Provide the [x, y] coordinate of the cell's center where the given text is located.  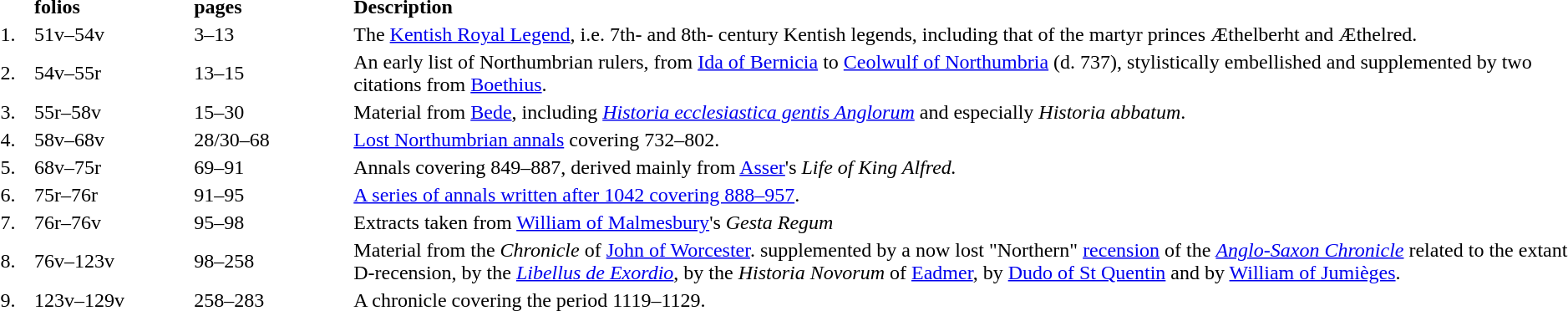
28/30–68 [271, 140]
91–95 [271, 195]
75r–76r [112, 195]
76v–123v [112, 261]
68v–75r [112, 167]
98–258 [271, 261]
58v–68v [112, 140]
95–98 [271, 222]
3–13 [271, 34]
55r–58v [112, 112]
54v–55r [112, 74]
13–15 [271, 74]
51v–54v [112, 34]
76r–76v [112, 222]
15–30 [271, 112]
69–91 [271, 167]
